Capture the cell that displays the provided text and extract its (x, y) central coordinate. 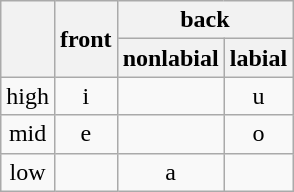
high (28, 96)
i (86, 96)
back (205, 20)
front (86, 39)
low (28, 172)
o (258, 134)
e (86, 134)
nonlabial (170, 58)
a (170, 172)
u (258, 96)
mid (28, 134)
labial (258, 58)
